Provide the [X, Y] coordinate of the cell's center where the given text is located.  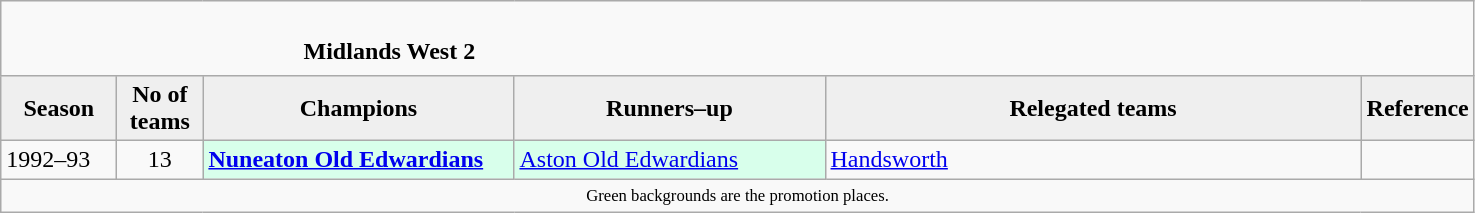
Champions [358, 108]
13 [160, 159]
No of teams [160, 108]
Reference [1418, 108]
Green backgrounds are the promotion places. [738, 194]
Handsworth [1093, 159]
1992–93 [59, 159]
Runners–up [670, 108]
Nuneaton Old Edwardians [358, 159]
Aston Old Edwardians [670, 159]
Relegated teams [1093, 108]
Season [59, 108]
